From the cell containing the given text, extract its center point as [X, Y] coordinate. 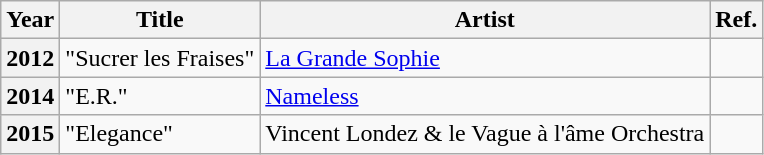
Year [30, 20]
Vincent Londez & le Vague à l'âme Orchestra [485, 134]
2014 [30, 96]
Title [160, 20]
"E.R." [160, 96]
"Sucrer les Fraises" [160, 58]
Ref. [736, 20]
Artist [485, 20]
2012 [30, 58]
La Grande Sophie [485, 58]
Nameless [485, 96]
"Elegance" [160, 134]
2015 [30, 134]
